For the text-containing cell, return its midpoint in (x, y) coordinate format. 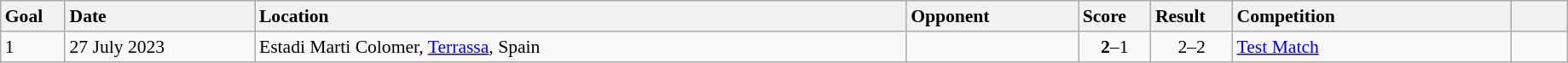
Test Match (1373, 47)
Date (159, 16)
Estadi Marti Colomer, Terrassa, Spain (581, 47)
Opponent (992, 16)
Location (581, 16)
1 (33, 47)
Goal (33, 16)
2–2 (1192, 47)
27 July 2023 (159, 47)
Score (1115, 16)
Result (1192, 16)
Competition (1373, 16)
2–1 (1115, 47)
